Find where the given text appears and provide that cell's center as [x, y] coordinate. 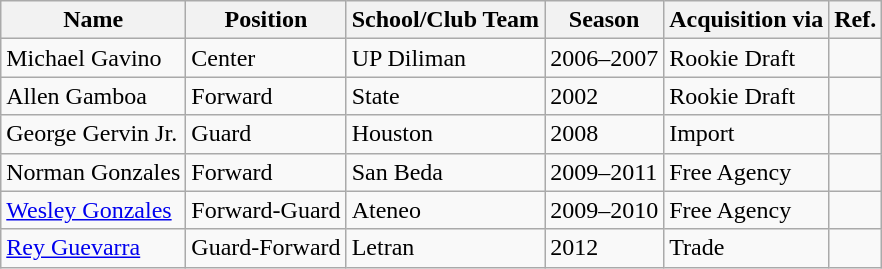
2009–2011 [604, 172]
2002 [604, 96]
Norman Gonzales [94, 172]
Season [604, 20]
Letran [445, 248]
Guard-Forward [266, 248]
Allen Gamboa [94, 96]
Rey Guevarra [94, 248]
Center [266, 58]
2008 [604, 134]
Import [746, 134]
2006–2007 [604, 58]
Trade [746, 248]
Position [266, 20]
2009–2010 [604, 210]
San Beda [445, 172]
State [445, 96]
Ref. [856, 20]
George Gervin Jr. [94, 134]
Name [94, 20]
Ateneo [445, 210]
2012 [604, 248]
Michael Gavino [94, 58]
Wesley Gonzales [94, 210]
Guard [266, 134]
Forward-Guard [266, 210]
UP Diliman [445, 58]
School/Club Team [445, 20]
Houston [445, 134]
Acquisition via [746, 20]
